Provide the (x, y) coordinate of the cell's center where the given text is located.  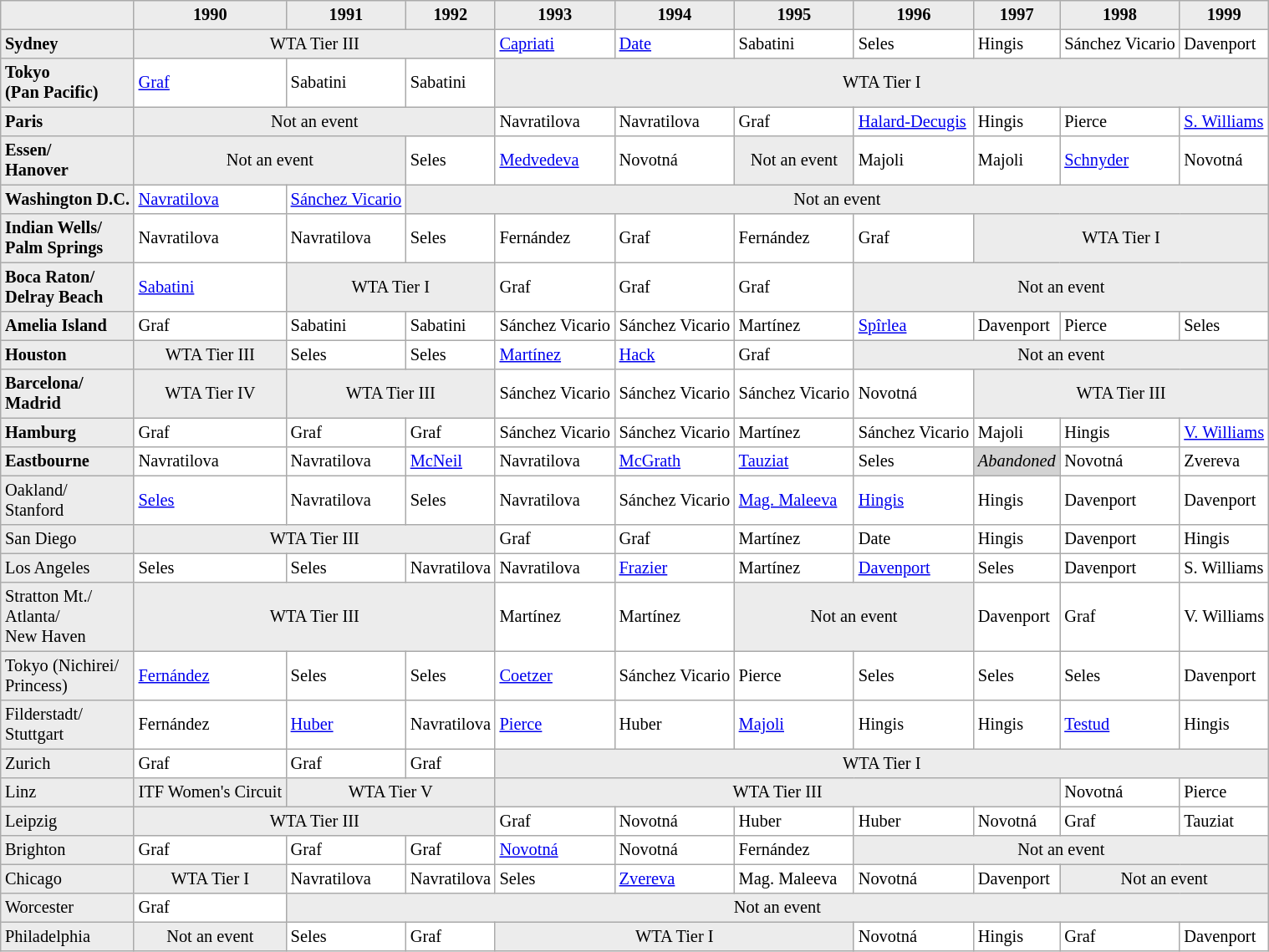
1992 (450, 15)
Los Angeles (68, 568)
Boca Raton/Delray Beach (68, 287)
Chicago (68, 878)
Coetzer (555, 675)
Oakland/Stanford (68, 500)
Halard-Decugis (913, 121)
Frazier (674, 568)
McNeil (450, 461)
Indian Wells/Palm Springs (68, 238)
ITF Women's Circuit (210, 792)
Amelia Island (68, 326)
Capriati (555, 43)
1991 (346, 15)
Linz (68, 792)
Leipzig (68, 821)
Zurich (68, 763)
1996 (913, 15)
Hamburg (68, 432)
Stratton Mt./Atlanta/New Haven (68, 617)
Philadelphia (68, 936)
1998 (1120, 15)
1997 (1017, 15)
Brighton (68, 850)
Testud (1120, 725)
Abandoned (1017, 461)
Washington D.C. (68, 199)
Tokyo(Pan Pacific) (68, 83)
Spîrlea (913, 326)
Medvedeva (555, 160)
Filderstadt/Stuttgart (68, 725)
Hack (674, 354)
Paris (68, 121)
McGrath (674, 461)
Eastbourne (68, 461)
1993 (555, 15)
1994 (674, 15)
Schnyder (1120, 160)
Houston (68, 354)
Sydney (68, 43)
Essen/Hanover (68, 160)
Worcester (68, 908)
1990 (210, 15)
1999 (1224, 15)
WTA Tier IV (210, 394)
WTA Tier V (390, 792)
1995 (794, 15)
Barcelona/Madrid (68, 394)
Tokyo (Nichirei/Princess) (68, 675)
San Diego (68, 539)
